From the cell containing the given text, extract its center point as [x, y] coordinate. 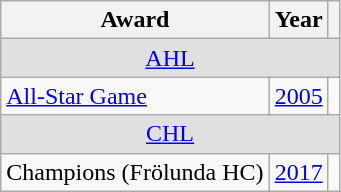
Year [298, 20]
AHL [170, 58]
CHL [170, 134]
2017 [298, 172]
Champions (Frölunda HC) [135, 172]
All-Star Game [135, 96]
2005 [298, 96]
Award [135, 20]
